Detect which cell encompasses the target text, then output its [x, y] center coordinate. 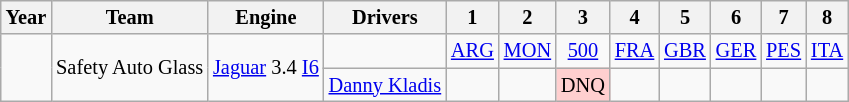
PES [784, 51]
Danny Kladis [385, 85]
3 [583, 17]
Drivers [385, 17]
MON [528, 51]
Team [130, 17]
ARG [472, 51]
Jaguar 3.4 I6 [266, 68]
DNQ [583, 85]
ITA [827, 51]
2 [528, 17]
4 [634, 17]
FRA [634, 51]
8 [827, 17]
Safety Auto Glass [130, 68]
5 [685, 17]
6 [736, 17]
1 [472, 17]
7 [784, 17]
GER [736, 51]
500 [583, 51]
GBR [685, 51]
Year [26, 17]
Engine [266, 17]
